Search for the cell housing the specified text and yield its [X, Y] center coordinate. 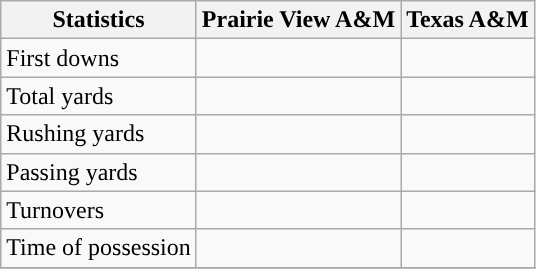
Prairie View A&M [298, 20]
Texas A&M [468, 20]
Passing yards [99, 172]
Statistics [99, 20]
Turnovers [99, 210]
Time of possession [99, 248]
Total yards [99, 96]
Rushing yards [99, 134]
First downs [99, 58]
